Return the [x, y] coordinate for the center point of the cell that contains the specified text.  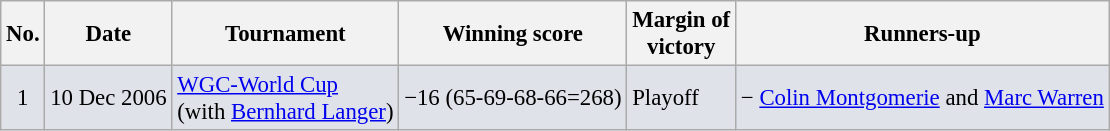
Date [108, 34]
Tournament [286, 34]
Playoff [682, 98]
Margin ofvictory [682, 34]
Winning score [513, 34]
WGC-World Cup(with Bernhard Langer) [286, 98]
−16 (65-69-68-66=268) [513, 98]
Runners-up [923, 34]
10 Dec 2006 [108, 98]
1 [23, 98]
No. [23, 34]
− Colin Montgomerie and Marc Warren [923, 98]
